For the text-containing cell, return its midpoint in [X, Y] coordinate format. 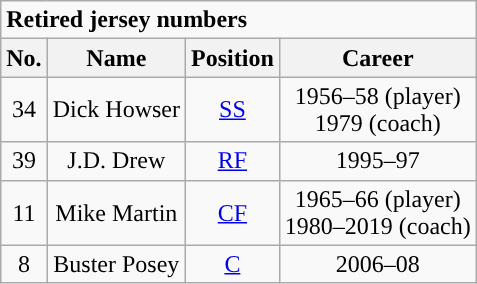
J.D. Drew [116, 161]
Career [378, 58]
1965–66 (player)1980–2019 (coach) [378, 212]
RF [233, 161]
Retired jersey numbers [239, 20]
1995–97 [378, 161]
SS [233, 110]
Mike Martin [116, 212]
Dick Howser [116, 110]
CF [233, 212]
34 [24, 110]
39 [24, 161]
11 [24, 212]
2006–08 [378, 264]
8 [24, 264]
Position [233, 58]
1956–58 (player)1979 (coach) [378, 110]
Name [116, 58]
Buster Posey [116, 264]
C [233, 264]
No. [24, 58]
